Capture the cell that displays the provided text and extract its (X, Y) central coordinate. 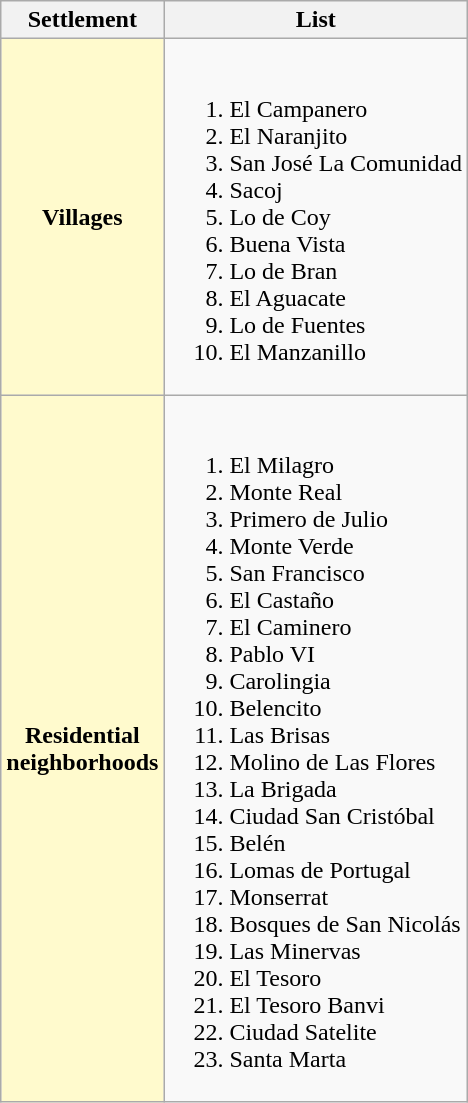
Settlement (82, 20)
El CampaneroEl NaranjitoSan José La ComunidadSacojLo de CoyBuena VistaLo de BranEl AguacateLo de FuentesEl Manzanillo (316, 217)
Residential neighborhoods (82, 748)
Villages (82, 217)
List (316, 20)
